Detect which cell encompasses the target text, then output its [x, y] center coordinate. 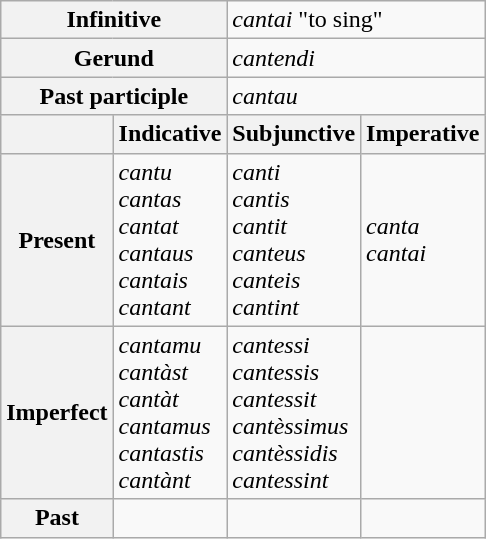
cantai "to sing" [356, 20]
Imperative [423, 134]
cantendi [356, 58]
Indicative [170, 134]
Infinitive [114, 20]
Past participle [114, 96]
canticantiscantitcanteuscanteiscantint [294, 240]
cantacantai [423, 240]
cantessicantessiscantessitcantèssimuscantèssidiscantessint [294, 412]
cantau [356, 96]
Past [57, 518]
Imperfect [57, 412]
cantucantascantatcantauscantaiscantant [170, 240]
Present [57, 240]
cantamucantàstcantàtcantamuscantastiscantànt [170, 412]
Gerund [114, 58]
Subjunctive [294, 134]
